Provide the (x, y) coordinate of the cell's center where the given text is located.  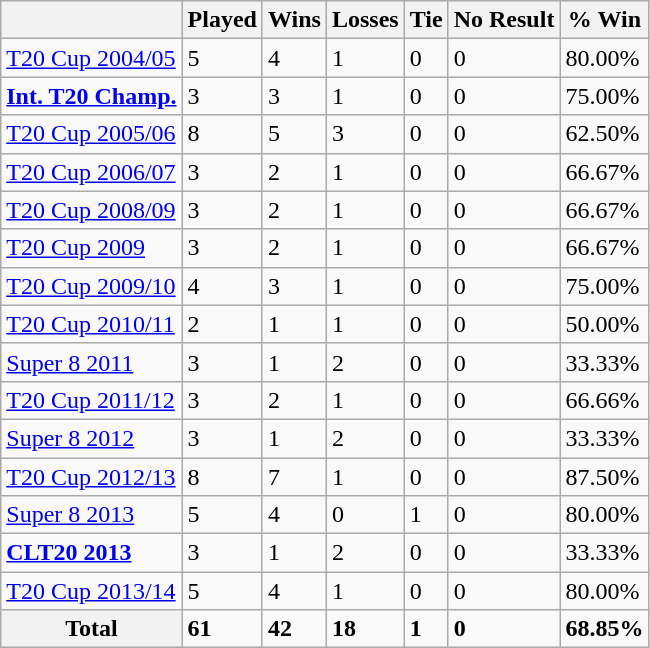
42 (294, 629)
% Win (604, 20)
Tie (426, 20)
T20 Cup 2008/09 (92, 210)
7 (294, 477)
T20 Cup 2006/07 (92, 172)
T20 Cup 2010/11 (92, 324)
62.50% (604, 134)
Super 8 2013 (92, 515)
68.85% (604, 629)
87.50% (604, 477)
No Result (504, 20)
Played (222, 20)
Losses (365, 20)
Total (92, 629)
T20 Cup 2004/05 (92, 58)
18 (365, 629)
66.66% (604, 400)
Super 8 2011 (92, 362)
T20 Cup 2013/14 (92, 591)
T20 Cup 2012/13 (92, 477)
CLT20 2013 (92, 553)
Super 8 2012 (92, 438)
T20 Cup 2011/12 (92, 400)
50.00% (604, 324)
61 (222, 629)
Wins (294, 20)
T20 Cup 2009 (92, 248)
Int. T20 Champ. (92, 96)
T20 Cup 2005/06 (92, 134)
T20 Cup 2009/10 (92, 286)
